Capture the cell that displays the provided text and extract its [x, y] central coordinate. 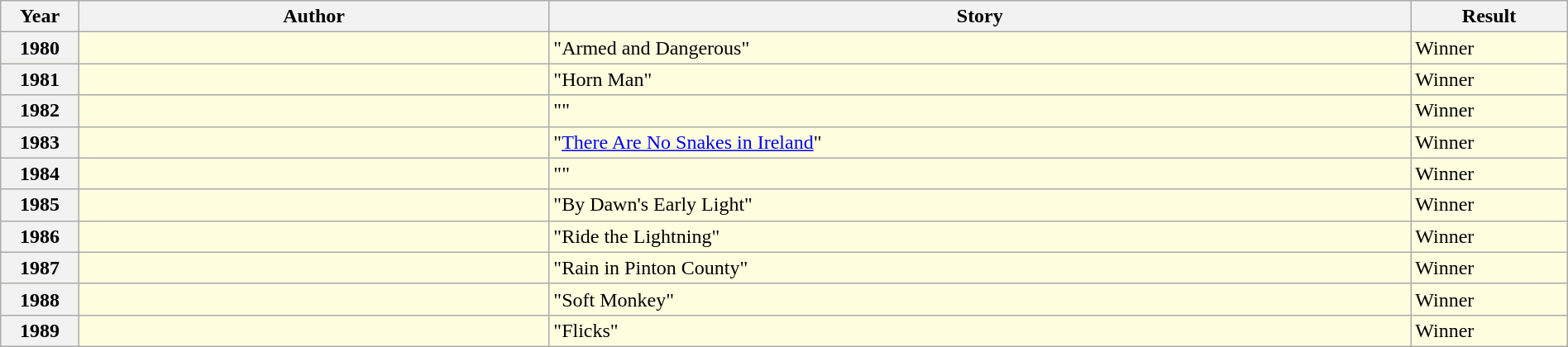
1984 [40, 173]
"Ride the Lightning" [980, 236]
1985 [40, 205]
"Armed and Dangerous" [980, 48]
"Flicks" [980, 330]
"There Are No Snakes in Ireland" [980, 142]
1989 [40, 330]
1987 [40, 268]
"By Dawn's Early Light" [980, 205]
1980 [40, 48]
1986 [40, 236]
Result [1489, 17]
1982 [40, 111]
"Horn Man" [980, 79]
Author [313, 17]
1981 [40, 79]
1983 [40, 142]
"Soft Monkey" [980, 299]
Story [980, 17]
1988 [40, 299]
Year [40, 17]
"Rain in Pinton County" [980, 268]
